Provide the [X, Y] coordinate of the cell's center where the given text is located.  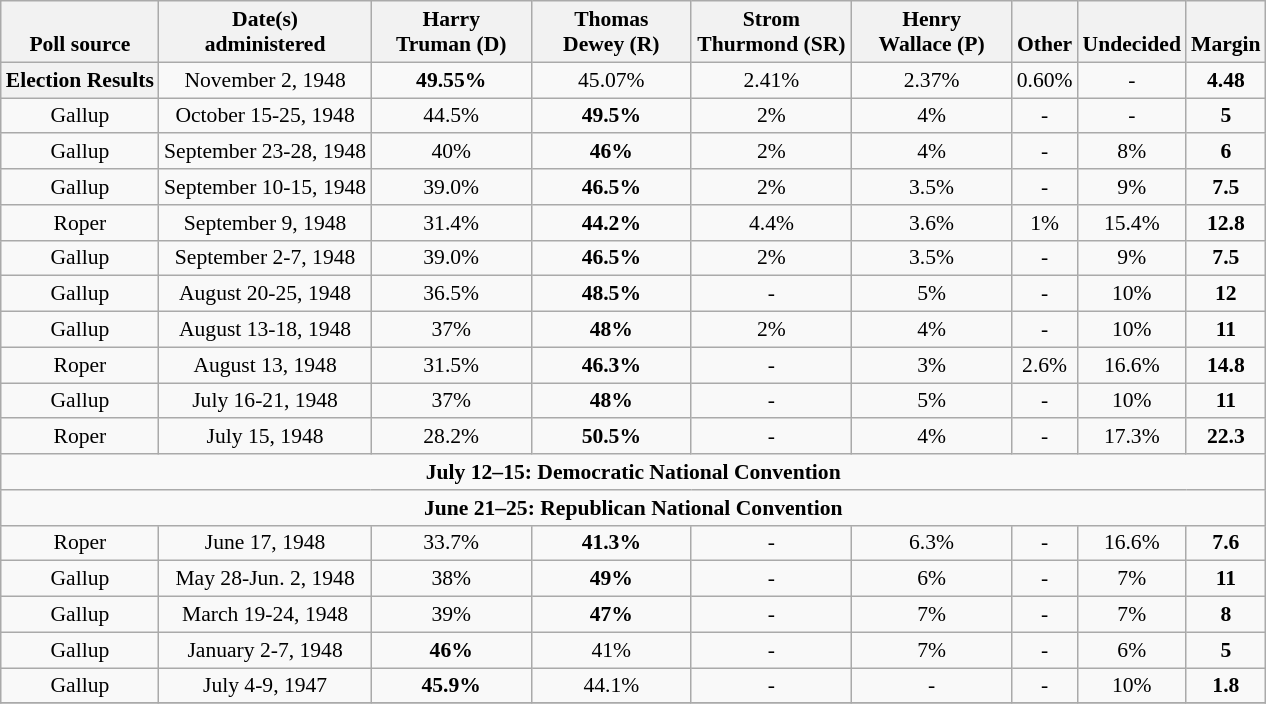
49.5% [611, 116]
4.4% [771, 223]
48.5% [611, 294]
22.3 [1226, 437]
Margin [1226, 32]
49.55% [451, 80]
July 12–15: Democratic National Convention [634, 472]
September 2-7, 1948 [265, 258]
7.6 [1226, 543]
September 23-28, 1948 [265, 152]
17.3% [1132, 437]
2.6% [1045, 365]
StromThurmond (SR) [771, 32]
August 20-25, 1948 [265, 294]
36.5% [451, 294]
2.37% [932, 80]
June 21–25: Republican National Convention [634, 508]
January 2-7, 1948 [265, 650]
August 13-18, 1948 [265, 330]
3.6% [932, 223]
8 [1226, 615]
July 16-21, 1948 [265, 401]
Poll source [80, 32]
33.7% [451, 543]
4.48 [1226, 80]
6.3% [932, 543]
May 28-Jun. 2, 1948 [265, 579]
8% [1132, 152]
12 [1226, 294]
41% [611, 650]
46.3% [611, 365]
1.8 [1226, 686]
40% [451, 152]
HarryTruman (D) [451, 32]
50.5% [611, 437]
March 19-24, 1948 [265, 615]
1% [1045, 223]
June 17, 1948 [265, 543]
31.5% [451, 365]
6 [1226, 152]
September 10-15, 1948 [265, 187]
14.8 [1226, 365]
15.4% [1132, 223]
July 15, 1948 [265, 437]
44.2% [611, 223]
HenryWallace (P) [932, 32]
3% [932, 365]
44.5% [451, 116]
39% [451, 615]
38% [451, 579]
45.9% [451, 686]
2.41% [771, 80]
31.4% [451, 223]
45.07% [611, 80]
44.1% [611, 686]
47% [611, 615]
September 9, 1948 [265, 223]
0.60% [1045, 80]
October 15-25, 1948 [265, 116]
12.8 [1226, 223]
Election Results [80, 80]
41.3% [611, 543]
August 13, 1948 [265, 365]
July 4-9, 1947 [265, 686]
Undecided [1132, 32]
Date(s)administered [265, 32]
November 2, 1948 [265, 80]
28.2% [451, 437]
49% [611, 579]
ThomasDewey (R) [611, 32]
Other [1045, 32]
